Provide the [X, Y] coordinate of the cell's center where the given text is located.  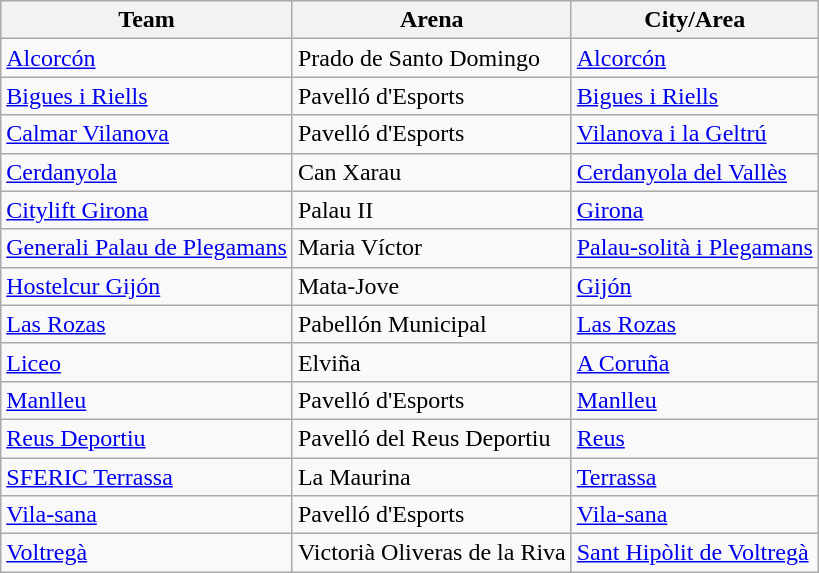
Arena [432, 20]
Elviña [432, 362]
Citylift Girona [147, 210]
SFERIC Terrassa [147, 477]
Liceo [147, 362]
Prado de Santo Domingo [432, 58]
City/Area [694, 20]
Reus [694, 438]
Pabellón Municipal [432, 324]
Pavelló del Reus Deportiu [432, 438]
Maria Víctor [432, 248]
Generali Palau de Plegamans [147, 248]
Cerdanyola del Vallès [694, 172]
Girona [694, 210]
Reus Deportiu [147, 438]
Vilanova i la Geltrú [694, 134]
Team [147, 20]
Hostelcur Gijón [147, 286]
Can Xarau [432, 172]
A Coruña [694, 362]
Gijón [694, 286]
La Maurina [432, 477]
Mata-Jove [432, 286]
Cerdanyola [147, 172]
Terrassa [694, 477]
Calmar Vilanova [147, 134]
Sant Hipòlit de Voltregà [694, 553]
Voltregà [147, 553]
Victorià Oliveras de la Riva [432, 553]
Palau II [432, 210]
Palau-solità i Plegamans [694, 248]
